Output the (X, Y) coordinate of the center of the cell containing the given text.  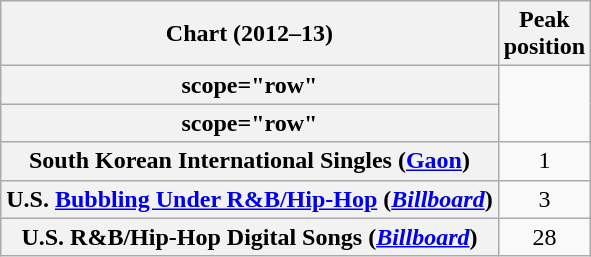
South Korean International Singles (Gaon) (250, 161)
U.S. Bubbling Under R&B/Hip-Hop (Billboard) (250, 199)
3 (544, 199)
1 (544, 161)
Peakposition (544, 34)
Chart (2012–13) (250, 34)
U.S. R&B/Hip-Hop Digital Songs (Billboard) (250, 237)
28 (544, 237)
